Provide the (X, Y) coordinate of the cell's center where the given text is located.  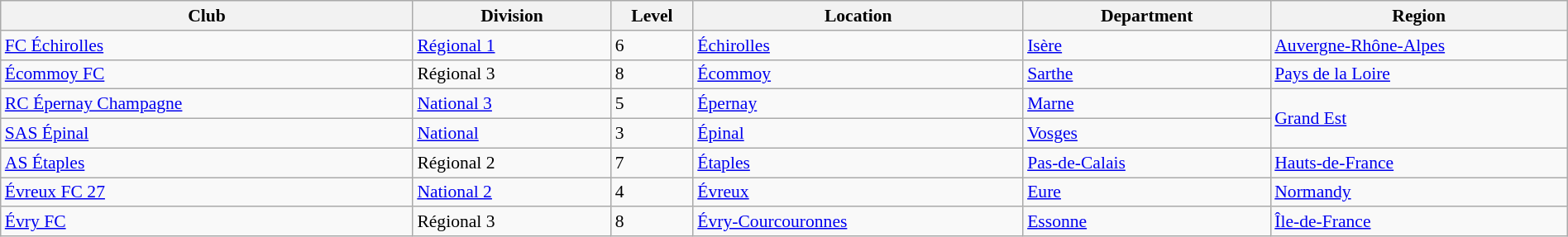
Sarthe (1146, 74)
Épernay (858, 104)
Hauts-de-France (1419, 163)
Évreux (858, 192)
Department (1146, 16)
National (511, 134)
Écommoy FC (207, 74)
Régional 2 (511, 163)
Normandy (1419, 192)
Évry-Courcouronnes (858, 222)
Pas-de-Calais (1146, 163)
Échirolles (858, 45)
3 (653, 134)
Pays de la Loire (1419, 74)
Essonne (1146, 222)
Vosges (1146, 134)
RC Épernay Champagne (207, 104)
Étaples (858, 163)
Grand Est (1419, 119)
4 (653, 192)
5 (653, 104)
Eure (1146, 192)
Évreux FC 27 (207, 192)
Régional 1 (511, 45)
Division (511, 16)
Auvergne-Rhône-Alpes (1419, 45)
Level (653, 16)
6 (653, 45)
AS Étaples (207, 163)
7 (653, 163)
Location (858, 16)
Isère (1146, 45)
Évry FC (207, 222)
SAS Épinal (207, 134)
National 2 (511, 192)
Marne (1146, 104)
National 3 (511, 104)
Region (1419, 16)
FC Échirolles (207, 45)
Club (207, 16)
Île-de-France (1419, 222)
Épinal (858, 134)
Écommoy (858, 74)
